Search for the cell housing the specified text and yield its [X, Y] center coordinate. 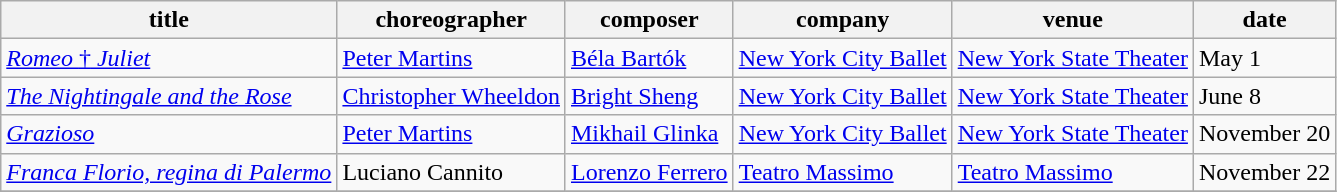
June 8 [1264, 96]
November 20 [1264, 134]
Lorenzo Ferrero [649, 172]
title [169, 20]
date [1264, 20]
Franca Florio, regina di Palermo [169, 172]
Grazioso [169, 134]
The Nightingale and the Rose [169, 96]
Romeo † Juliet [169, 58]
Luciano Cannito [452, 172]
Bright Sheng [649, 96]
Béla Bartók [649, 58]
Mikhail Glinka [649, 134]
November 22 [1264, 172]
choreographer [452, 20]
composer [649, 20]
May 1 [1264, 58]
company [842, 20]
Christopher Wheeldon [452, 96]
venue [1072, 20]
